Return the (x, y) coordinate for the center point of the cell that contains the specified text.  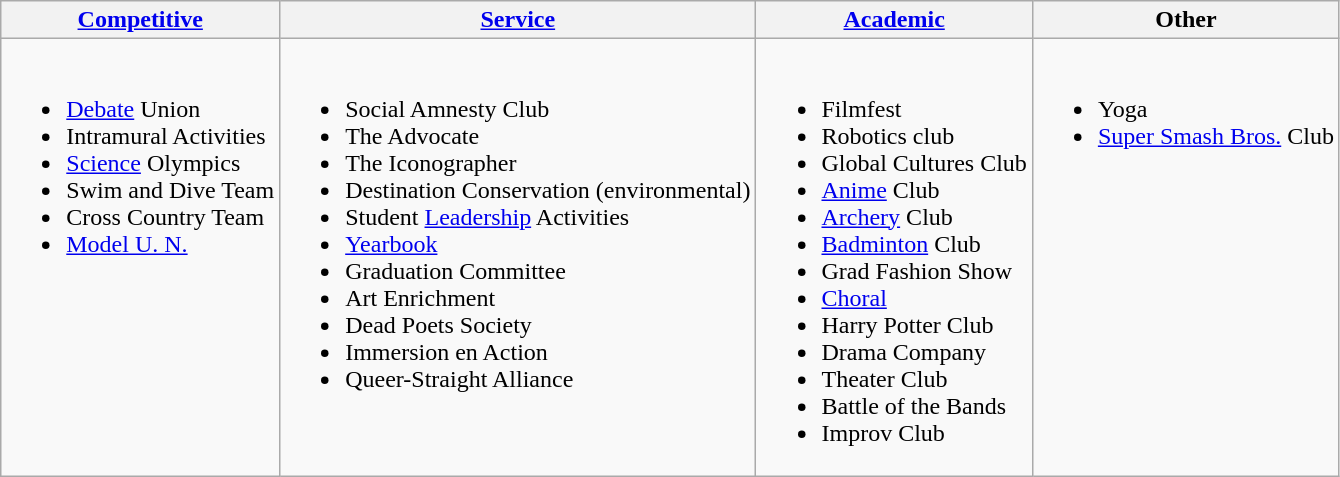
Service (518, 20)
Competitive (140, 20)
Other (1186, 20)
YogaSuper Smash Bros. Club (1186, 258)
Academic (894, 20)
Debate UnionIntramural ActivitiesScience OlympicsSwim and Dive TeamCross Country TeamModel U. N. (140, 258)
